Extract the [X, Y] coordinate from the center of the cell holding the provided text.  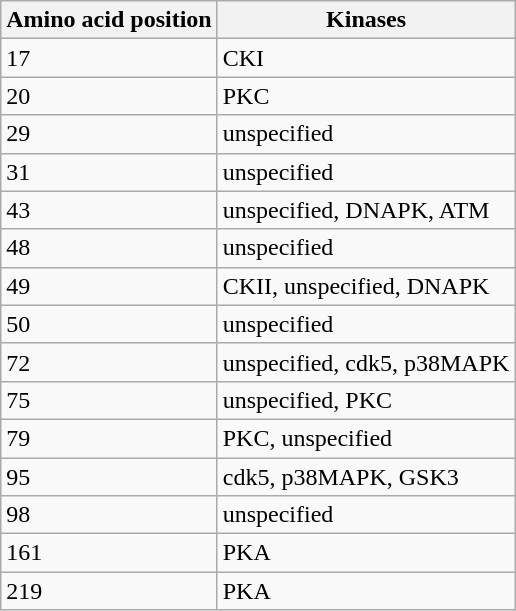
CKII, unspecified, DNAPK [366, 286]
98 [109, 515]
unspecified, PKC [366, 400]
PKC [366, 96]
unspecified, cdk5, p38MAPK [366, 362]
49 [109, 286]
79 [109, 438]
Kinases [366, 20]
29 [109, 134]
72 [109, 362]
20 [109, 96]
unspecified, DNAPK, ATM [366, 210]
48 [109, 248]
cdk5, p38MAPK, GSK3 [366, 477]
75 [109, 400]
50 [109, 324]
219 [109, 591]
31 [109, 172]
Amino acid position [109, 20]
161 [109, 553]
PKC, unspecified [366, 438]
17 [109, 58]
CKI [366, 58]
95 [109, 477]
43 [109, 210]
